From the cell containing the given text, extract its center point as [X, Y] coordinate. 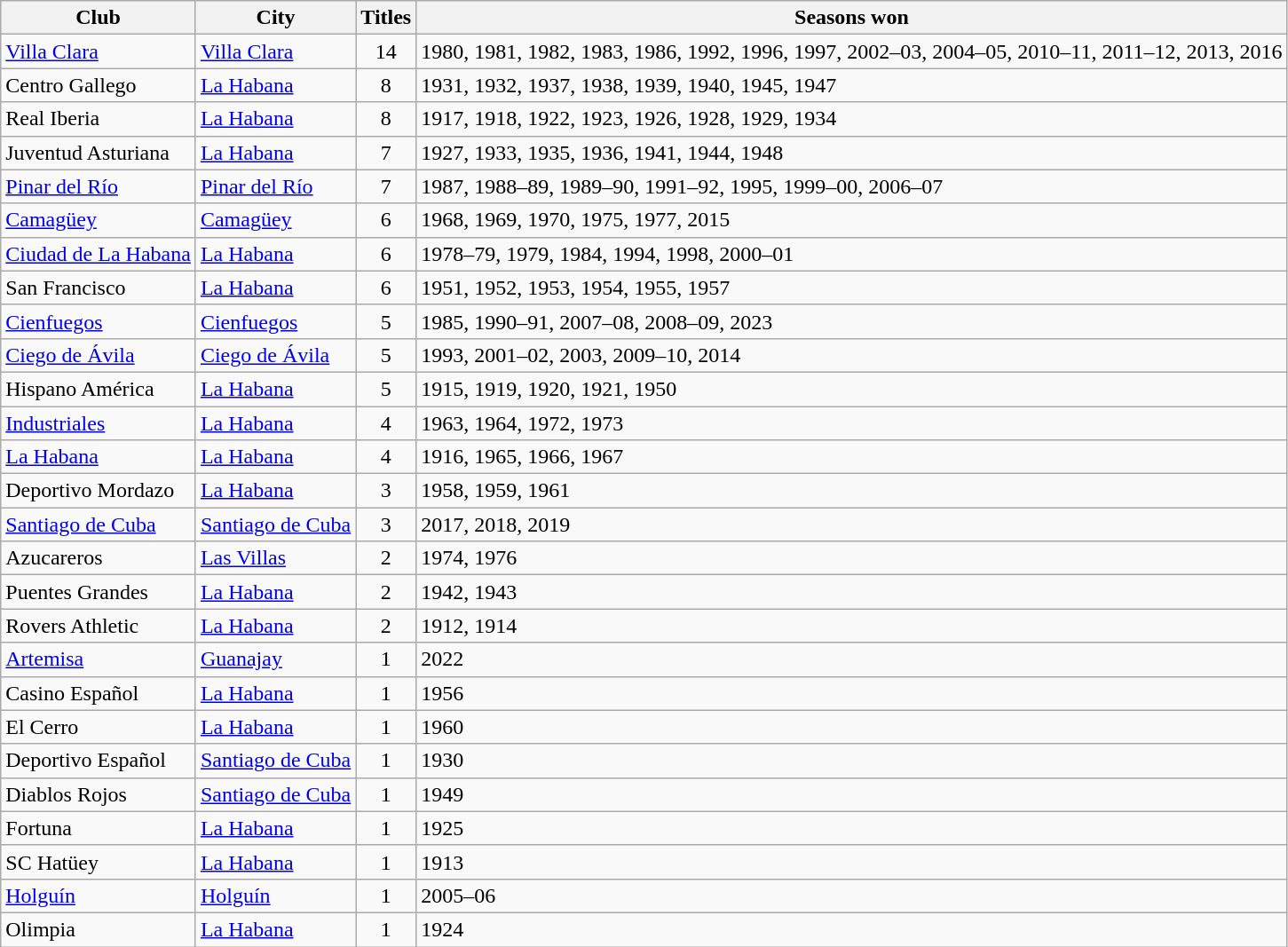
2017, 2018, 2019 [852, 525]
Seasons won [852, 18]
1985, 1990–91, 2007–08, 2008–09, 2023 [852, 321]
1987, 1988–89, 1989–90, 1991–92, 1995, 1999–00, 2006–07 [852, 186]
1917, 1918, 1922, 1923, 1926, 1928, 1929, 1934 [852, 119]
Artemisa [99, 659]
1978–79, 1979, 1984, 1994, 1998, 2000–01 [852, 254]
Puentes Grandes [99, 592]
1927, 1933, 1935, 1936, 1941, 1944, 1948 [852, 153]
1915, 1919, 1920, 1921, 1950 [852, 389]
1993, 2001–02, 2003, 2009–10, 2014 [852, 355]
1956 [852, 693]
Club [99, 18]
1960 [852, 727]
Ciudad de La Habana [99, 254]
1951, 1952, 1953, 1954, 1955, 1957 [852, 288]
1913 [852, 862]
Las Villas [275, 558]
Real Iberia [99, 119]
1931, 1932, 1937, 1938, 1939, 1940, 1945, 1947 [852, 85]
Titles [386, 18]
2022 [852, 659]
1916, 1965, 1966, 1967 [852, 457]
Casino Español [99, 693]
1963, 1964, 1972, 1973 [852, 423]
City [275, 18]
Azucareros [99, 558]
Juventud Asturiana [99, 153]
Diablos Rojos [99, 794]
SC Hatüey [99, 862]
1912, 1914 [852, 626]
1968, 1969, 1970, 1975, 1977, 2015 [852, 220]
Fortuna [99, 828]
San Francisco [99, 288]
Industriales [99, 423]
1949 [852, 794]
Deportivo Español [99, 761]
1930 [852, 761]
Guanajay [275, 659]
1980, 1981, 1982, 1983, 1986, 1992, 1996, 1997, 2002–03, 2004–05, 2010–11, 2011–12, 2013, 2016 [852, 51]
14 [386, 51]
El Cerro [99, 727]
Deportivo Mordazo [99, 491]
Hispano América [99, 389]
1925 [852, 828]
1974, 1976 [852, 558]
Centro Gallego [99, 85]
Olimpia [99, 929]
2005–06 [852, 896]
1958, 1959, 1961 [852, 491]
1942, 1943 [852, 592]
1924 [852, 929]
Rovers Athletic [99, 626]
